Pinpoint the cell where the given text exists, returning its (X, Y) midpoint coordinate. 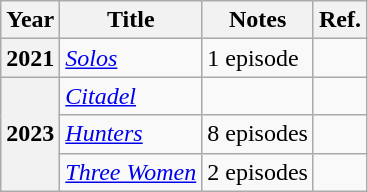
Ref. (340, 20)
Hunters (131, 134)
2021 (30, 58)
Notes (258, 20)
2 episodes (258, 172)
1 episode (258, 58)
2023 (30, 134)
8 episodes (258, 134)
Solos (131, 58)
Citadel (131, 96)
Year (30, 20)
Title (131, 20)
Three Women (131, 172)
